Detect which cell encompasses the target text, then output its [x, y] center coordinate. 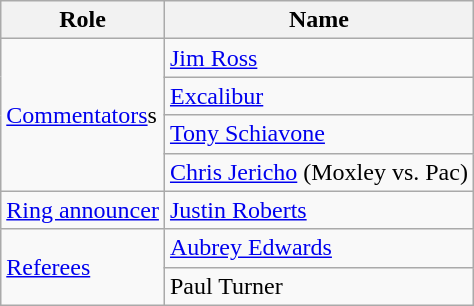
Ring announcer [83, 210]
Referees [83, 267]
Aubrey Edwards [318, 248]
Excalibur [318, 96]
Paul Turner [318, 286]
Tony Schiavone [318, 134]
Jim Ross [318, 58]
Justin Roberts [318, 210]
Role [83, 20]
Commentatorss [83, 115]
Chris Jericho (Moxley vs. Pac) [318, 172]
Name [318, 20]
